Return the [X, Y] coordinate for the center point of the cell that contains the specified text.  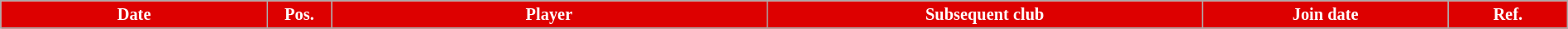
Ref. [1508, 14]
Subsequent club [984, 14]
Date [134, 14]
Pos. [299, 14]
Player [549, 14]
Join date [1325, 14]
